Scan for the cell matching the given text and deliver its [X, Y] coordinate at center. 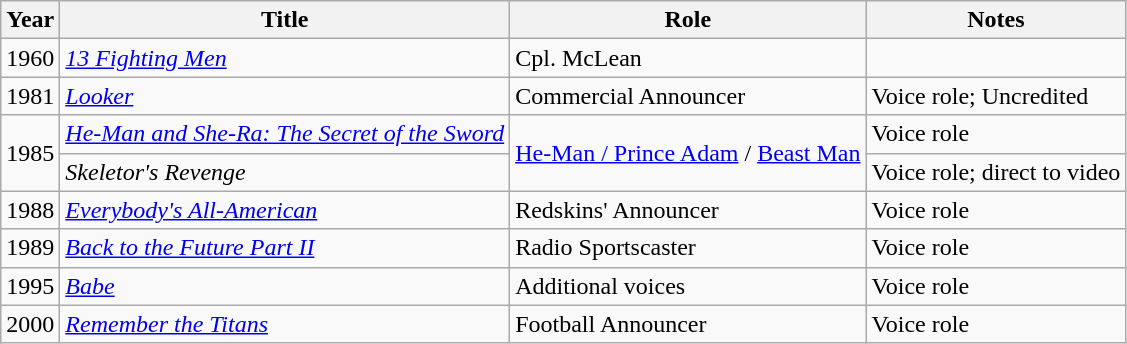
Voice role; Uncredited [996, 96]
Skeletor's Revenge [285, 172]
Additional voices [688, 286]
Voice role; direct to video [996, 172]
Commercial Announcer [688, 96]
Back to the Future Part II [285, 248]
1989 [30, 248]
1960 [30, 58]
Babe [285, 286]
Football Announcer [688, 324]
1985 [30, 153]
1981 [30, 96]
Notes [996, 20]
13 Fighting Men [285, 58]
Cpl. McLean [688, 58]
1995 [30, 286]
Role [688, 20]
1988 [30, 210]
He-Man and She-Ra: The Secret of the Sword [285, 134]
Looker [285, 96]
Redskins' Announcer [688, 210]
Year [30, 20]
Title [285, 20]
Radio Sportscaster [688, 248]
Remember the Titans [285, 324]
He-Man / Prince Adam / Beast Man [688, 153]
2000 [30, 324]
Everybody's All-American [285, 210]
